Identify which cell holds the provided text, then report its (x, y) central coordinate. 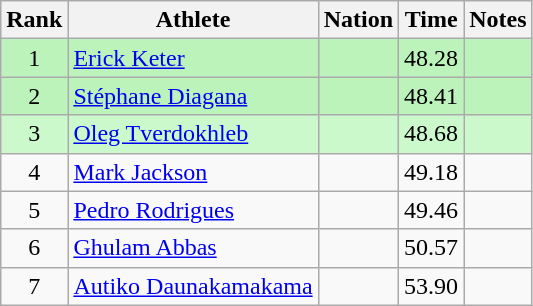
48.41 (432, 96)
3 (34, 134)
5 (34, 210)
Athlete (193, 20)
Nation (358, 20)
6 (34, 248)
1 (34, 58)
2 (34, 96)
4 (34, 172)
Autiko Daunakamakama (193, 286)
Mark Jackson (193, 172)
49.18 (432, 172)
Rank (34, 20)
Time (432, 20)
Erick Keter (193, 58)
Ghulam Abbas (193, 248)
Stéphane Diagana (193, 96)
49.46 (432, 210)
48.28 (432, 58)
50.57 (432, 248)
48.68 (432, 134)
Notes (498, 20)
53.90 (432, 286)
Pedro Rodrigues (193, 210)
7 (34, 286)
Oleg Tverdokhleb (193, 134)
